From the cell containing the given text, extract its center point as (X, Y) coordinate. 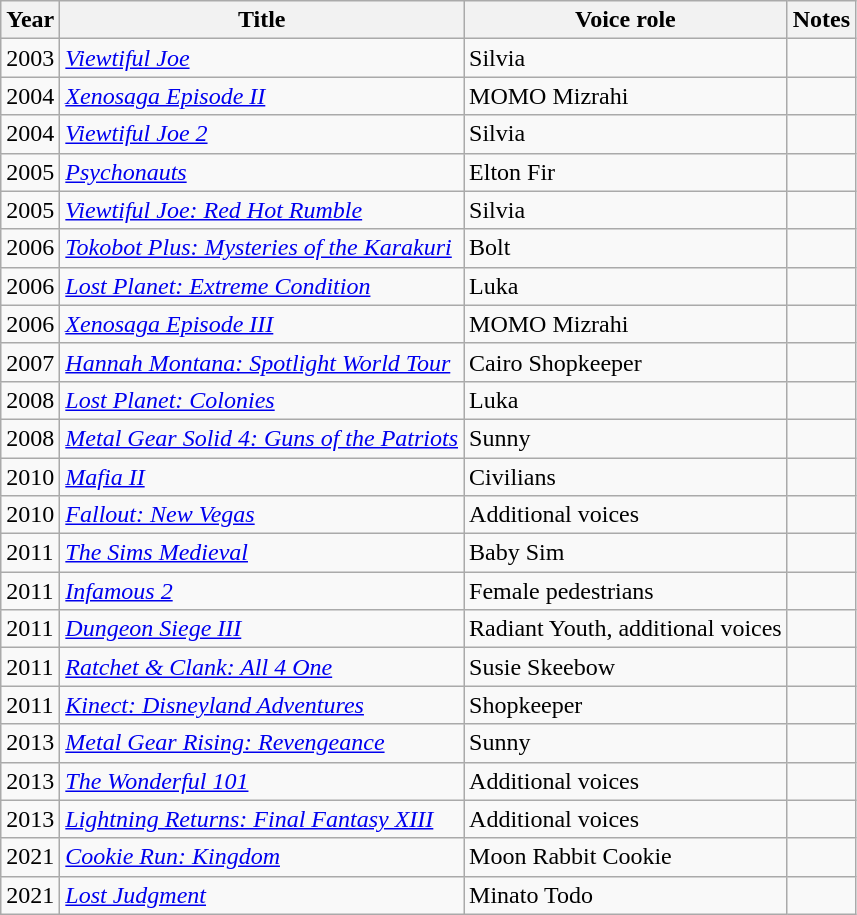
Minato Todo (626, 895)
Title (262, 20)
Cairo Shopkeeper (626, 362)
Lost Planet: Colonies (262, 400)
Viewtiful Joe (262, 58)
Dungeon Siege III (262, 629)
Metal Gear Rising: Revengeance (262, 743)
2003 (30, 58)
Viewtiful Joe: Red Hot Rumble (262, 210)
Radiant Youth, additional voices (626, 629)
Viewtiful Joe 2 (262, 134)
Metal Gear Solid 4: Guns of the Patriots (262, 438)
Tokobot Plus: Mysteries of the Karakuri (262, 248)
Baby Sim (626, 553)
Xenosaga Episode II (262, 96)
Kinect: Disneyland Adventures (262, 705)
Fallout: New Vegas (262, 515)
The Wonderful 101 (262, 781)
Civilians (626, 477)
Year (30, 20)
Psychonauts (262, 172)
Lost Planet: Extreme Condition (262, 286)
Lightning Returns: Final Fantasy XIII (262, 819)
Susie Skeebow (626, 667)
Hannah Montana: Spotlight World Tour (262, 362)
Xenosaga Episode III (262, 324)
Notes (821, 20)
Shopkeeper (626, 705)
The Sims Medieval (262, 553)
Moon Rabbit Cookie (626, 857)
Ratchet & Clank: All 4 One (262, 667)
Lost Judgment (262, 895)
Voice role (626, 20)
Cookie Run: Kingdom (262, 857)
Female pedestrians (626, 591)
Infamous 2 (262, 591)
Bolt (626, 248)
Elton Fir (626, 172)
Mafia II (262, 477)
2007 (30, 362)
